Provide the (x, y) coordinate of the cell's center where the given text is located.  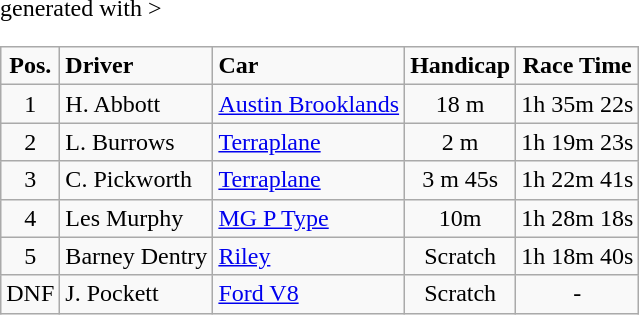
1h 22m 41s (578, 180)
L. Burrows (136, 142)
DNF (30, 294)
MG P Type (309, 218)
J. Pockett (136, 294)
3 (30, 180)
1h 18m 40s (578, 256)
H. Abbott (136, 104)
Driver (136, 66)
5 (30, 256)
C. Pickworth (136, 180)
1h 28m 18s (578, 218)
4 (30, 218)
18 m (460, 104)
2 (30, 142)
Race Time (578, 66)
Pos. (30, 66)
Austin Brooklands (309, 104)
- (578, 294)
2 m (460, 142)
Les Murphy (136, 218)
Car (309, 66)
3 m 45s (460, 180)
1h 19m 23s (578, 142)
Ford V8 (309, 294)
1h 35m 22s (578, 104)
Riley (309, 256)
10m (460, 218)
1 (30, 104)
Barney Dentry (136, 256)
Handicap (460, 66)
